Find where the given text appears and provide that cell's center as (X, Y) coordinate. 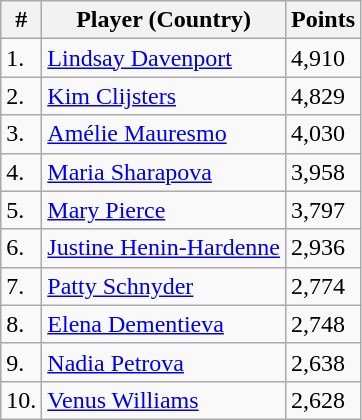
Lindsay Davenport (164, 58)
6. (22, 248)
Patty Schnyder (164, 286)
3,797 (322, 210)
3. (22, 134)
Player (Country) (164, 20)
2,748 (322, 324)
4,030 (322, 134)
4. (22, 172)
8. (22, 324)
2,628 (322, 400)
9. (22, 362)
4,829 (322, 96)
1. (22, 58)
2. (22, 96)
Maria Sharapova (164, 172)
Nadia Petrova (164, 362)
5. (22, 210)
4,910 (322, 58)
Mary Pierce (164, 210)
2,774 (322, 286)
7. (22, 286)
3,958 (322, 172)
Justine Henin-Hardenne (164, 248)
Elena Dementieva (164, 324)
2,936 (322, 248)
2,638 (322, 362)
10. (22, 400)
Venus Williams (164, 400)
# (22, 20)
Kim Clijsters (164, 96)
Amélie Mauresmo (164, 134)
Points (322, 20)
